Extract the [x, y] coordinate from the center of the cell holding the provided text.  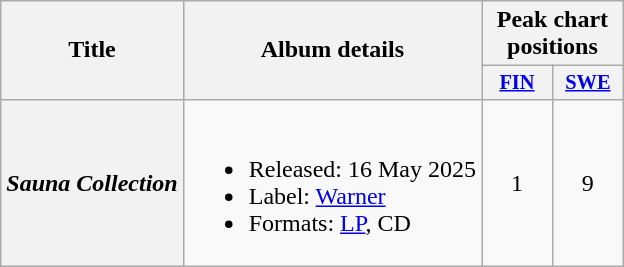
Title [92, 50]
SWE [588, 83]
9 [588, 182]
1 [518, 182]
Released: 16 May 2025Label: WarnerFormats: LP, CD [332, 182]
FIN [518, 83]
Album details [332, 50]
Sauna Collection [92, 182]
Peak chart positions [553, 34]
